Provide the (x, y) coordinate of the cell's center where the given text is located.  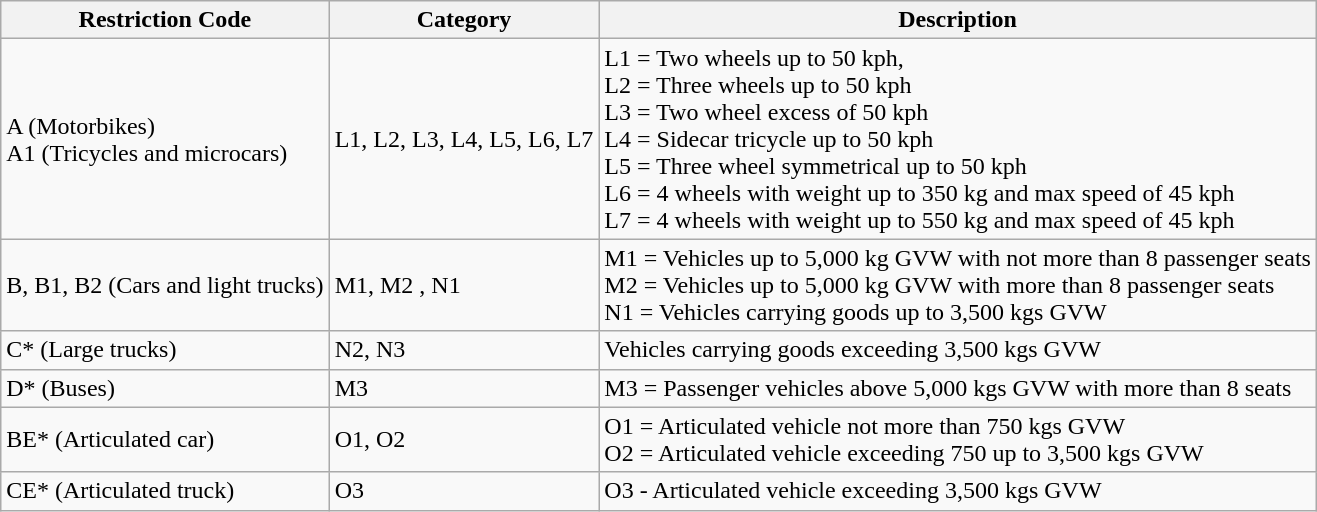
M1, M2 , N1 (464, 285)
O3 (464, 491)
L1, L2, L3, L4, L5, L6, L7 (464, 139)
D* (Buses) (165, 388)
Description (958, 20)
BE* (Articulated car) (165, 440)
M3 = Passenger vehicles above 5,000 kgs GVW with more than 8 seats (958, 388)
B, B1, B2 (Cars and light trucks) (165, 285)
O3 - Articulated vehicle exceeding 3,500 kgs GVW (958, 491)
A (Motorbikes)A1 (Tricycles and microcars) (165, 139)
O1, O2 (464, 440)
M3 (464, 388)
CE* (Articulated truck) (165, 491)
Restriction Code (165, 20)
C* (Large trucks) (165, 350)
Vehicles carrying goods exceeding 3,500 kgs GVW (958, 350)
N2, N3 (464, 350)
Category (464, 20)
O1 = Articulated vehicle not more than 750 kgs GVWO2 = Articulated vehicle exceeding 750 up to 3,500 kgs GVW (958, 440)
